Capture the cell that displays the provided text and extract its (X, Y) central coordinate. 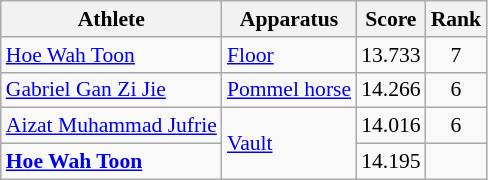
Vault (289, 144)
13.733 (390, 55)
Athlete (112, 19)
Rank (456, 19)
Aizat Muhammad Jufrie (112, 126)
Score (390, 19)
14.266 (390, 90)
14.016 (390, 126)
Apparatus (289, 19)
Gabriel Gan Zi Jie (112, 90)
14.195 (390, 162)
Floor (289, 55)
7 (456, 55)
Pommel horse (289, 90)
